Return [x, y] of the center of cell containing provided text 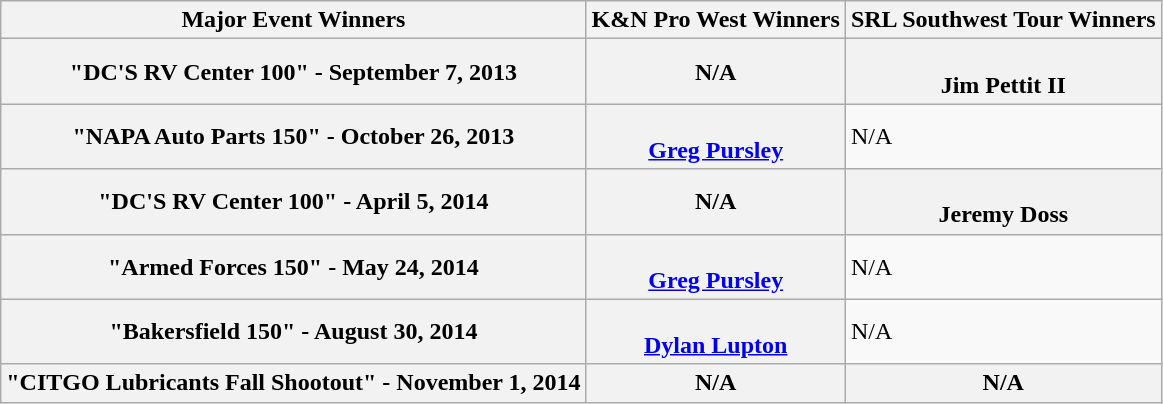
Dylan Lupton [716, 332]
"DC'S RV Center 100" - April 5, 2014 [294, 202]
Jeremy Doss [1003, 202]
"DC'S RV Center 100" - September 7, 2013 [294, 72]
SRL Southwest Tour Winners [1003, 20]
Jim Pettit II [1003, 72]
"CITGO Lubricants Fall Shootout" - November 1, 2014 [294, 383]
"Bakersfield 150" - August 30, 2014 [294, 332]
"NAPA Auto Parts 150" - October 26, 2013 [294, 136]
K&N Pro West Winners [716, 20]
"Armed Forces 150" - May 24, 2014 [294, 266]
Major Event Winners [294, 20]
